Return [x, y] of the center of cell containing provided text 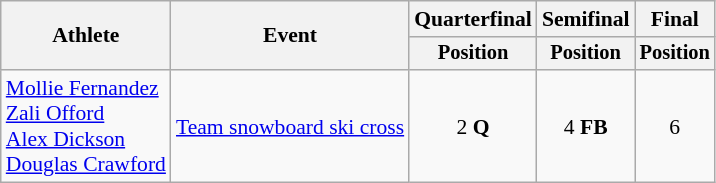
Athlete [86, 36]
2 Q [473, 126]
Mollie FernandezZali OffordAlex DicksonDouglas Crawford [86, 126]
Team snowboard ski cross [290, 126]
6 [675, 126]
Quarterfinal [473, 19]
Semifinal [586, 19]
Final [675, 19]
Event [290, 36]
4 FB [586, 126]
